Capture the cell that displays the provided text and extract its [x, y] central coordinate. 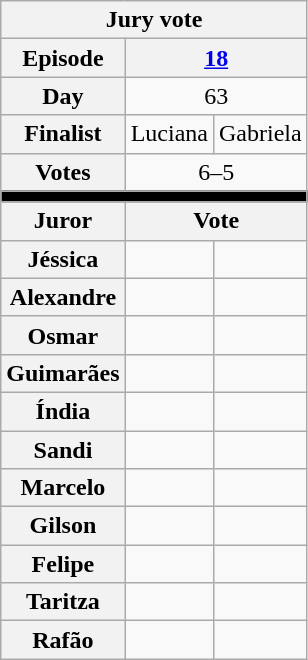
Vote [216, 221]
Juror [63, 221]
Jéssica [63, 259]
Luciana [169, 134]
Episode [63, 58]
Marcelo [63, 488]
6–5 [216, 172]
63 [216, 96]
Osmar [63, 335]
Sandi [63, 449]
Guimarães [63, 373]
18 [216, 58]
Jury vote [154, 20]
Finalist [63, 134]
Taritza [63, 602]
Gabriela [260, 134]
Felipe [63, 564]
Gilson [63, 526]
Votes [63, 172]
Alexandre [63, 297]
Day [63, 96]
Rafão [63, 640]
Índia [63, 411]
